Output the (X, Y) coordinate of the center of the cell containing the given text.  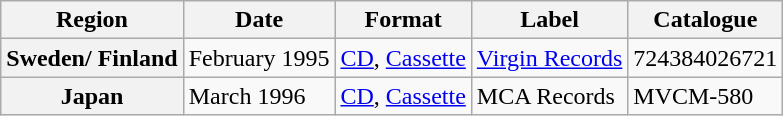
March 1996 (259, 96)
Sweden/ Finland (92, 58)
Date (259, 20)
Catalogue (706, 20)
MVCM-580 (706, 96)
February 1995 (259, 58)
Format (403, 20)
Virgin Records (549, 58)
Label (549, 20)
MCA Records (549, 96)
724384026721 (706, 58)
Region (92, 20)
Japan (92, 96)
